Return [X, Y] of the center of cell containing provided text 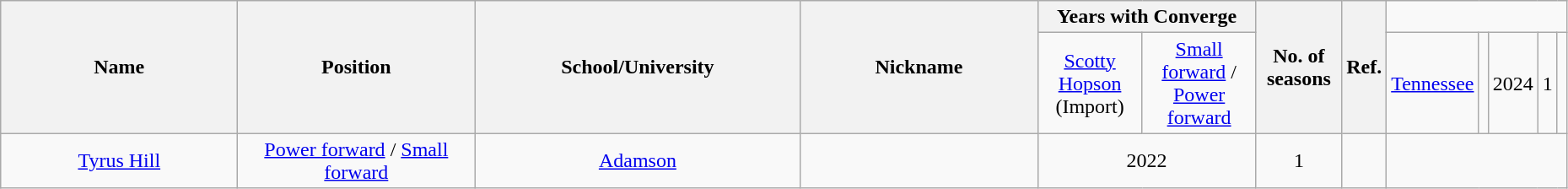
Adamson [638, 160]
Years with Converge [1147, 17]
Tennessee [1432, 83]
2022 [1147, 160]
School/University [638, 67]
No. of seasons [1299, 67]
Scotty Hopson (Import) [1090, 83]
Small forward / Power forward [1199, 83]
Position [356, 67]
Name [120, 67]
Tyrus Hill [120, 160]
Ref. [1365, 67]
2024 [1513, 83]
Power forward / Small forward [356, 160]
Nickname [919, 67]
